Extract the [X, Y] coordinate from the center of the cell holding the provided text.  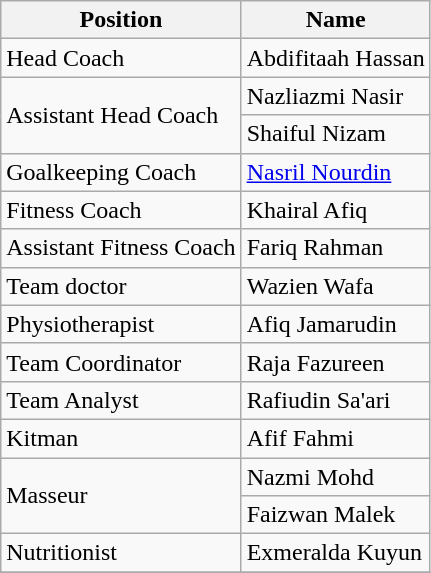
Kitman [121, 438]
Assistant Head Coach [121, 115]
Exmeralda Kuyun [336, 553]
Nazmi Mohd [336, 477]
Position [121, 20]
Nasril Nourdin [336, 172]
Head Coach [121, 58]
Afif Fahmi [336, 438]
Team Coordinator [121, 362]
Fitness Coach [121, 210]
Shaiful Nizam [336, 134]
Khairal Afiq [336, 210]
Team doctor [121, 286]
Team Analyst [121, 400]
Masseur [121, 496]
Name [336, 20]
Assistant Fitness Coach [121, 248]
Nazliazmi Nasir [336, 96]
Abdifitaah Hassan [336, 58]
Fariq Rahman [336, 248]
Wazien Wafa [336, 286]
Nutritionist [121, 553]
Rafiudin Sa'ari [336, 400]
Raja Fazureen [336, 362]
Faizwan Malek [336, 515]
Physiotherapist [121, 324]
Goalkeeping Coach [121, 172]
Afiq Jamarudin [336, 324]
